Determine the [x, y] coordinate at the center of the cell enclosing the given text.  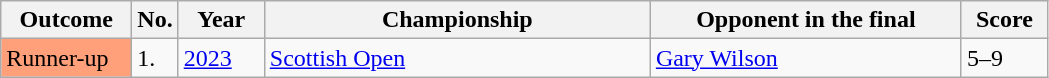
Score [1004, 20]
Opponent in the final [806, 20]
Gary Wilson [806, 58]
5–9 [1004, 58]
No. [155, 20]
Scottish Open [457, 58]
Outcome [66, 20]
Year [221, 20]
1. [155, 58]
Championship [457, 20]
Runner-up [66, 58]
2023 [221, 58]
